Return the [x, y] coordinate for the center point of the cell that contains the specified text.  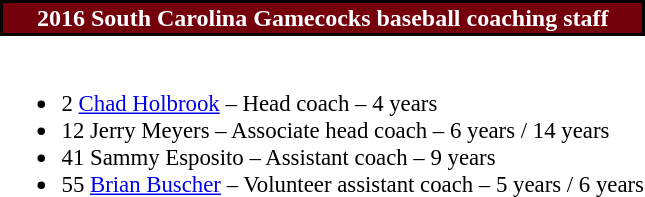
2016 South Carolina Gamecocks baseball coaching staff [322, 18]
